From the cell containing the given text, extract its center point as (x, y) coordinate. 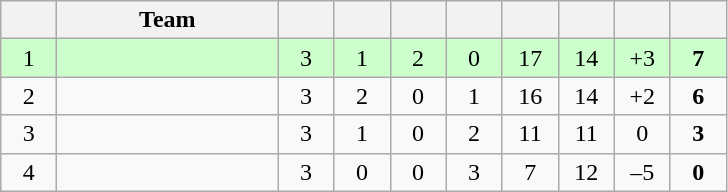
–5 (642, 172)
Team (168, 20)
12 (586, 172)
+3 (642, 58)
4 (29, 172)
16 (530, 96)
17 (530, 58)
6 (698, 96)
+2 (642, 96)
